Return the (x, y) coordinate for the center point of the cell that contains the specified text.  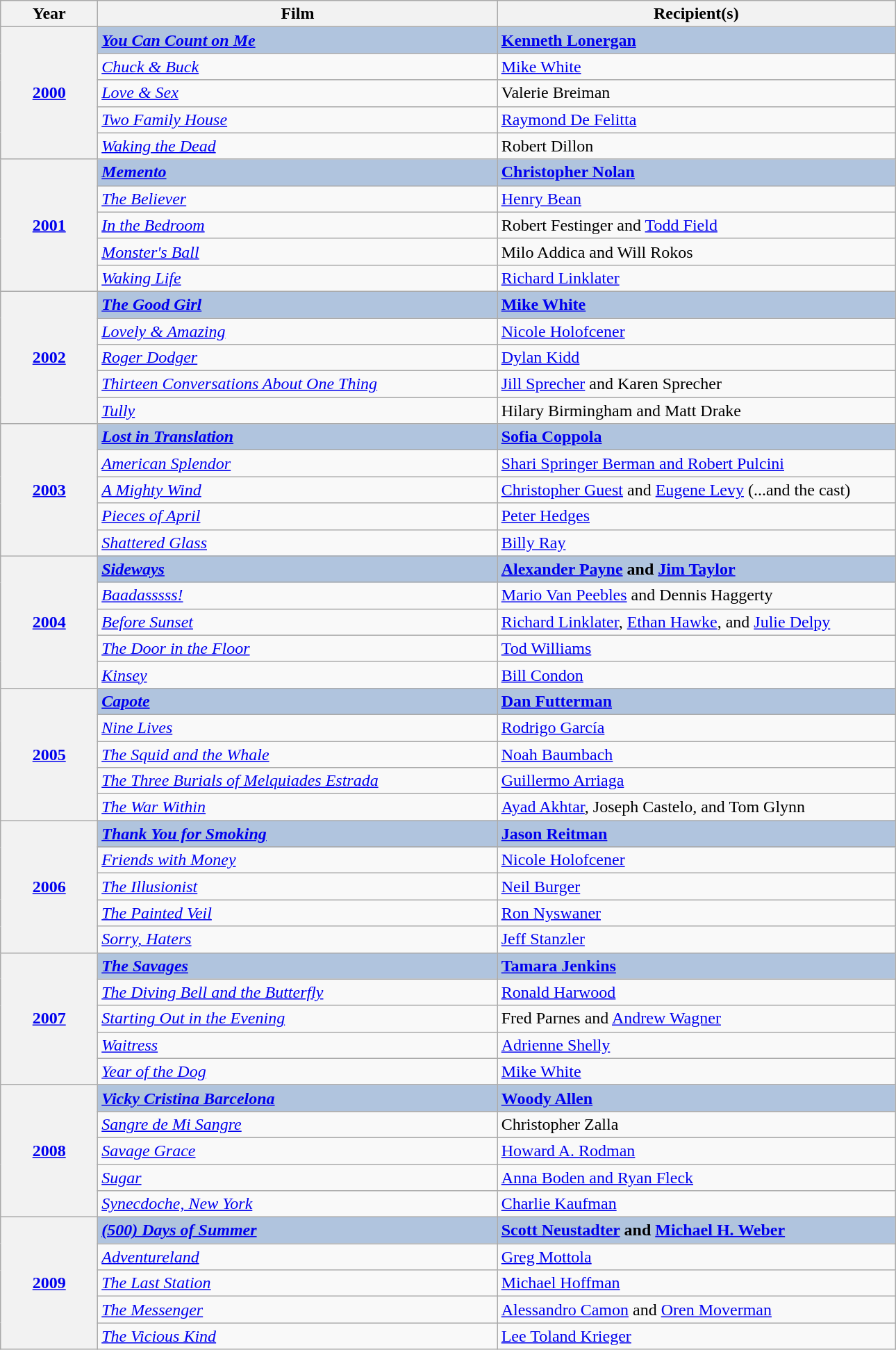
Sofia Coppola (696, 437)
Alessandro Camon and Oren Moverman (696, 1310)
Sideways (297, 569)
The Good Girl (297, 304)
The Savages (297, 966)
Starting Out in the Evening (297, 1019)
Tod Williams (696, 648)
Noah Baumbach (696, 754)
Capote (297, 701)
American Splendor (297, 463)
(500) Days of Summer (297, 1230)
Henry Bean (696, 199)
Jason Reitman (696, 834)
The War Within (297, 807)
You Can Count on Me (297, 40)
Synecdoche, New York (297, 1204)
Christopher Zalla (696, 1124)
The Messenger (297, 1310)
Pieces of April (297, 516)
Ron Nyswaner (696, 913)
Michael Hoffman (696, 1283)
The Squid and the Whale (297, 754)
2009 (49, 1283)
Alexander Payne and Jim Taylor (696, 569)
Monster's Ball (297, 252)
The Illusionist (297, 887)
2000 (49, 93)
Ronald Harwood (696, 992)
Fred Parnes and Andrew Wagner (696, 1019)
Christopher Guest and Eugene Levy (...and the cast) (696, 490)
Charlie Kaufman (696, 1204)
Chuck & Buck (297, 67)
Anna Boden and Ryan Fleck (696, 1178)
Jill Sprecher and Karen Sprecher (696, 384)
The Believer (297, 199)
Waking the Dead (297, 146)
Thirteen Conversations About One Thing (297, 384)
Howard A. Rodman (696, 1151)
Waitress (297, 1045)
Scott Neustadter and Michael H. Weber (696, 1230)
In the Bedroom (297, 225)
Billy Ray (696, 543)
Guillermo Arriaga (696, 781)
Memento (297, 172)
Rodrigo García (696, 727)
2002 (49, 357)
Kenneth Lonergan (696, 40)
Raymond De Felitta (696, 120)
Nine Lives (297, 727)
Year of the Dog (297, 1071)
2006 (49, 887)
Mario Van Peebles and Dennis Haggerty (696, 595)
Neil Burger (696, 887)
Kinsey (297, 675)
2007 (49, 1019)
Waking Life (297, 278)
Friends with Money (297, 860)
2003 (49, 490)
Tully (297, 411)
Valerie Breiman (696, 93)
Greg Mottola (696, 1257)
Thank You for Smoking (297, 834)
Milo Addica and Will Rokos (696, 252)
Adventureland (297, 1257)
Bill Condon (696, 675)
Dylan Kidd (696, 358)
Jeff Stanzler (696, 939)
Woody Allen (696, 1098)
Lovely & Amazing (297, 331)
Sorry, Haters (297, 939)
2005 (49, 754)
Richard Linklater, Ethan Hawke, and Julie Delpy (696, 622)
Film (297, 14)
Robert Festinger and Todd Field (696, 225)
Adrienne Shelly (696, 1045)
The Vicious Kind (297, 1336)
Sangre de Mi Sangre (297, 1124)
The Painted Veil (297, 913)
The Diving Bell and the Butterfly (297, 992)
Hilary Birmingham and Matt Drake (696, 411)
Savage Grace (297, 1151)
Sugar (297, 1178)
Tamara Jenkins (696, 966)
2004 (49, 622)
Robert Dillon (696, 146)
Richard Linklater (696, 278)
Dan Futterman (696, 701)
Before Sunset (297, 622)
Roger Dodger (297, 358)
Vicky Cristina Barcelona (297, 1098)
The Door in the Floor (297, 648)
Peter Hedges (696, 516)
Two Family House (297, 120)
Christopher Nolan (696, 172)
Recipient(s) (696, 14)
2008 (49, 1151)
A Mighty Wind (297, 490)
2001 (49, 225)
Shattered Glass (297, 543)
The Three Burials of Melquiades Estrada (297, 781)
Ayad Akhtar, Joseph Castelo, and Tom Glynn (696, 807)
Baadasssss! (297, 595)
The Last Station (297, 1283)
Lee Toland Krieger (696, 1336)
Shari Springer Berman and Robert Pulcini (696, 463)
Year (49, 14)
Love & Sex (297, 93)
Lost in Translation (297, 437)
